Return the (X, Y) coordinate for the center point of the cell that contains the specified text.  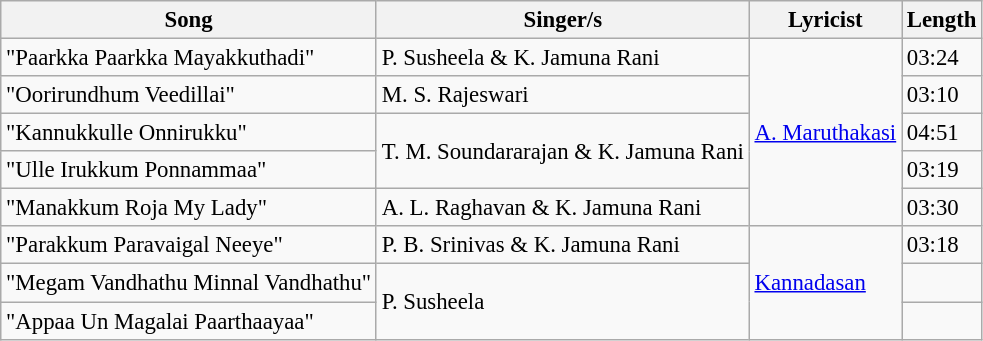
"Appaa Un Magalai Paarthaayaa" (189, 321)
Singer/s (562, 20)
03:24 (942, 58)
A. Maruthakasi (825, 133)
03:18 (942, 245)
03:30 (942, 208)
03:19 (942, 170)
"Parakkum Paravaigal Neeye" (189, 245)
"Megam Vandhathu Minnal Vandhathu" (189, 283)
03:10 (942, 95)
T. M. Soundararajan & K. Jamuna Rani (562, 152)
Length (942, 20)
M. S. Rajeswari (562, 95)
A. L. Raghavan & K. Jamuna Rani (562, 208)
"Manakkum Roja My Lady" (189, 208)
Song (189, 20)
Kannadasan (825, 282)
P. Susheela & K. Jamuna Rani (562, 58)
"Ulle Irukkum Ponnammaa" (189, 170)
"Kannukkulle Onnirukku" (189, 133)
Lyricist (825, 20)
P. Susheela (562, 302)
"Paarkka Paarkka Mayakkuthadi" (189, 58)
04:51 (942, 133)
"Oorirundhum Veedillai" (189, 95)
P. B. Srinivas & K. Jamuna Rani (562, 245)
